Scan for the cell matching the given text and deliver its [X, Y] coordinate at center. 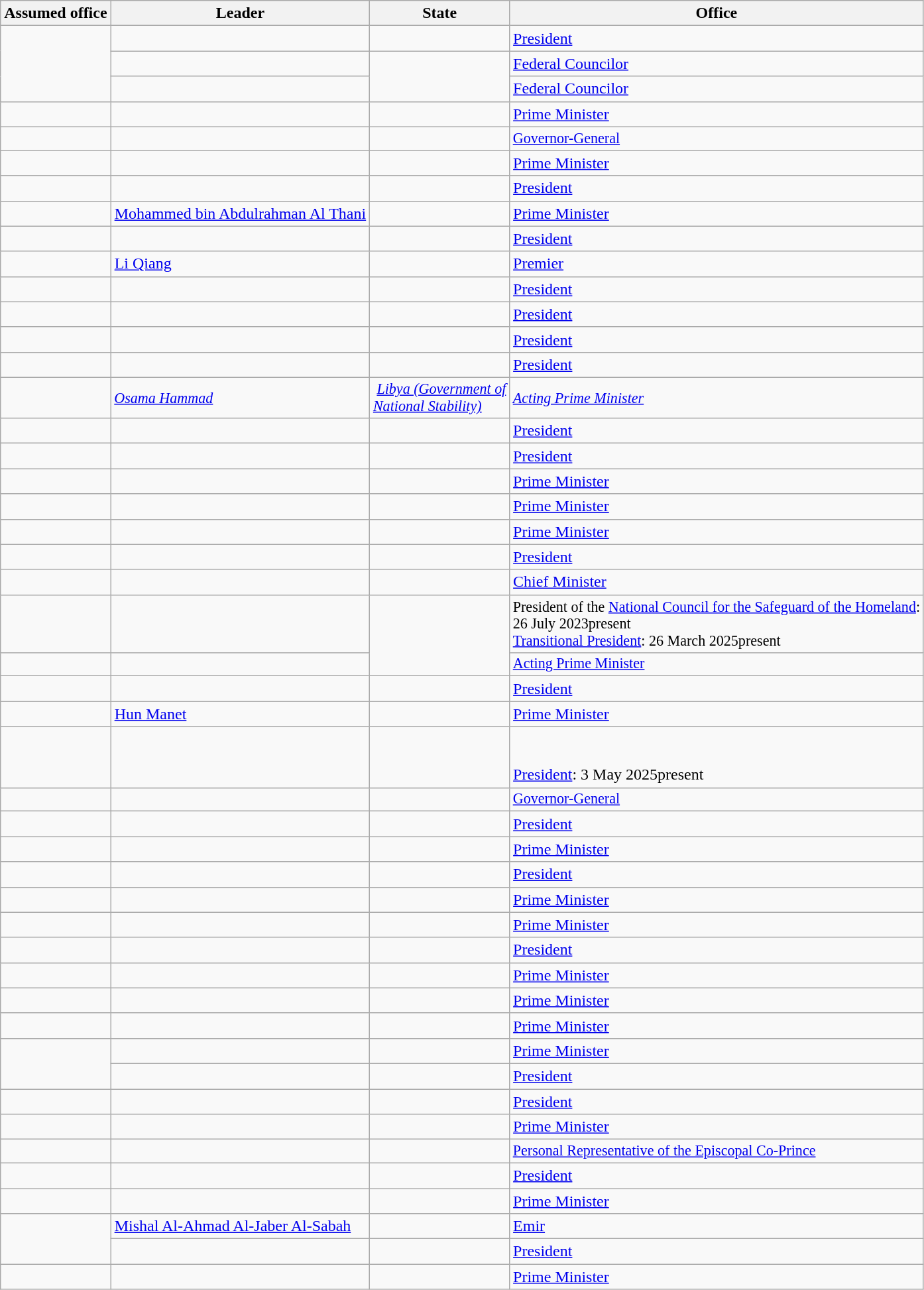
Emir [717, 1226]
Li Qiang [240, 264]
Assumed office [56, 13]
Leader [240, 13]
President: 3 May 2025present [717, 757]
Libya (Government ofNational Stability) [440, 398]
President of the National Council for the Safeguard of the Homeland:26 July 2023presentTransitional President: 26 March 2025present [717, 623]
Hun Manet [240, 714]
Mishal Al-Ahmad Al-Jaber Al-Sabah [240, 1226]
Mohammed bin Abdulrahman Al Thani [240, 213]
Premier [717, 264]
Office [717, 13]
Chief Minister [717, 582]
Osama Hammad [240, 398]
Personal Representative of the Episcopal Co-Prince [717, 1151]
State [440, 13]
